From the cell containing the given text, extract its center point as [X, Y] coordinate. 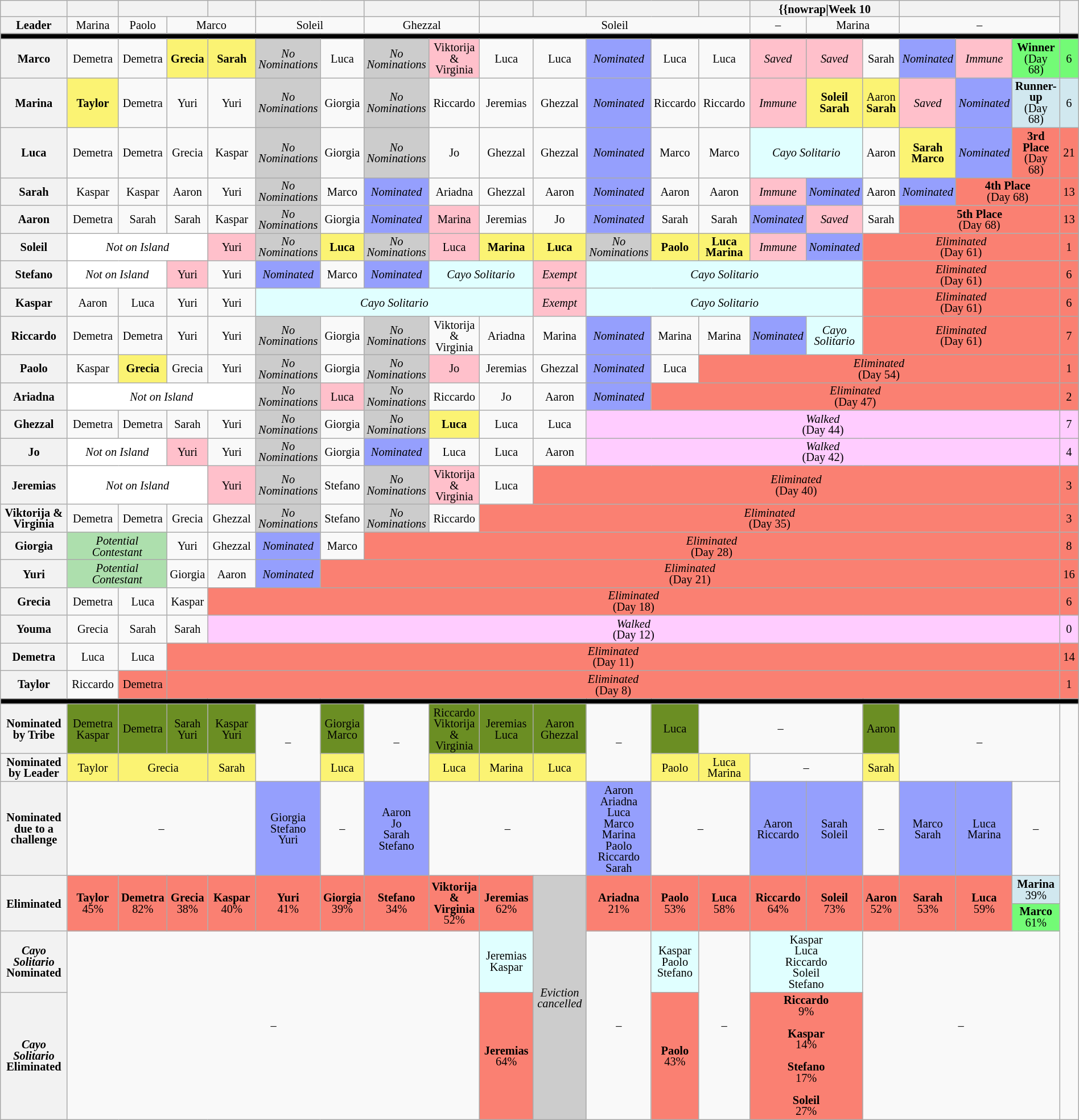
Kaspar 40% [232, 903]
Walked(Day 42) [823, 452]
Paolo53% [675, 903]
Marina39% [1036, 889]
Marco61% [1036, 917]
Eliminated(Day 11) [613, 657]
Eliminated(Day 54) [879, 369]
3rd Place(Day 68) [1036, 153]
Eviction cancelled [559, 997]
Aaron 52% [881, 903]
Sarah 53% [928, 903]
Leader [34, 25]
SarahMarco [928, 153]
Stefano34% [397, 903]
KasparYuri [232, 728]
Paolo 43% [675, 1056]
Kaspar PaoloStefano [675, 962]
Jeremias62% [506, 903]
Cayo SolitarioEliminated [34, 1056]
Nominated by Leader [34, 767]
MarcoSarah [928, 829]
Grecia 38% [188, 903]
RiccardoViktorija & Virginia [454, 728]
AaronJoSarahStefano [397, 829]
14 [1069, 657]
Eliminated(Day 40) [796, 485]
4 [1069, 452]
Jeremias 64% [506, 1056]
SoleilSarah [834, 102]
Eliminated(Day 21) [690, 574]
AaronSarah [881, 102]
SarahYuri [188, 728]
Winner(Day 68) [1036, 58]
Luca 58% [724, 903]
AaronGhezzal [559, 728]
Riccardo9% Kaspar 14% Stefano 17% Soleil 27% [806, 1056]
GiorgiaMarco [342, 728]
Eliminated(Day 18) [633, 601]
21 [1069, 153]
Ariadna21% [619, 903]
GiorgiaStefanoYuri [288, 829]
Walked(Day 12) [633, 629]
Jeremias Kaspar [506, 962]
Nominated due to a challenge [34, 829]
Eliminated [34, 903]
Youma [34, 629]
0 [1069, 629]
5th Place(Day 68) [980, 219]
Luca 59% [985, 903]
Cayo SolitarioNominated [34, 962]
16 [1069, 574]
JeremiasLuca [506, 728]
DemetraKaspar [93, 728]
Eliminated(Day 35) [769, 518]
Eliminated(Day 47) [855, 396]
{{nowrap|Week 10 [824, 8]
AaronAriadnaLucaMarcoMarinaPaoloRiccardoSarah [619, 829]
Eliminated(Day 8) [613, 684]
Taylor45% [93, 903]
Giorgia39% [342, 903]
4th Place(Day 68) [1008, 191]
Viktorija & Virginia52% [454, 903]
Kaspar Luca Riccardo Soleil Stefano [806, 962]
Eliminated(Day 28) [712, 546]
Runner-up(Day 68) [1036, 102]
AaronRiccardo [777, 829]
2 [1069, 396]
Soleil 73% [834, 903]
Nominated by Tribe [34, 728]
Demetra 82% [143, 903]
Yuri41% [288, 903]
8 [1069, 546]
Walked(Day 44) [823, 425]
Riccardo 64% [777, 903]
SarahSoleil [834, 829]
